Provide the [X, Y] coordinate of the cell's center where the given text is located.  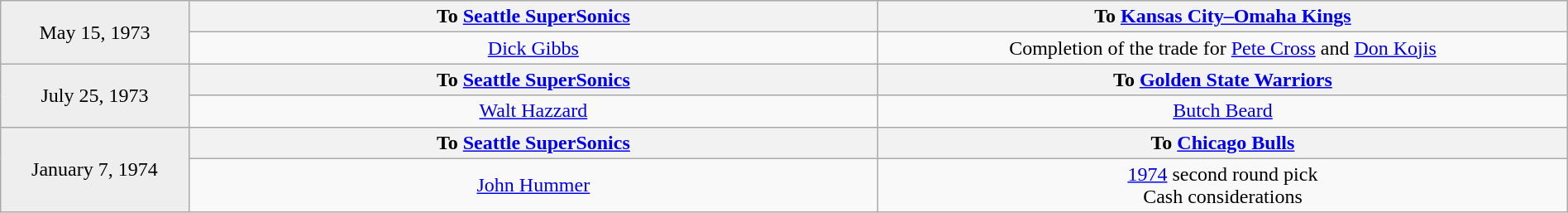
May 15, 1973 [94, 32]
To Kansas City–Omaha Kings [1223, 17]
To Golden State Warriors [1223, 80]
Butch Beard [1223, 111]
To Chicago Bulls [1223, 143]
Walt Hazzard [533, 111]
Completion of the trade for Pete Cross and Don Kojis [1223, 48]
John Hummer [533, 186]
July 25, 1973 [94, 95]
1974 second round pickCash considerations [1223, 186]
January 7, 1974 [94, 169]
Dick Gibbs [533, 48]
